Capture the cell that displays the provided text and extract its (x, y) central coordinate. 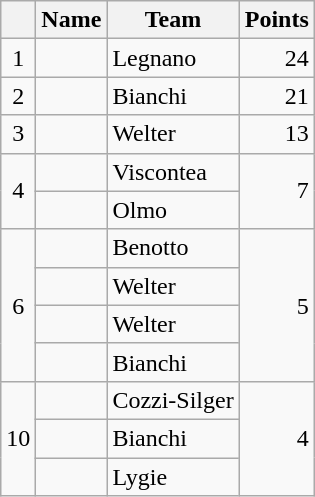
10 (18, 438)
13 (276, 134)
Cozzi-Silger (173, 400)
6 (18, 305)
24 (276, 58)
Benotto (173, 248)
Team (173, 20)
Viscontea (173, 172)
3 (18, 134)
21 (276, 96)
1 (18, 58)
Points (276, 20)
2 (18, 96)
Olmo (173, 210)
7 (276, 191)
Legnano (173, 58)
Lygie (173, 477)
5 (276, 305)
Name (72, 20)
